For the text-containing cell, return its midpoint in (X, Y) coordinate format. 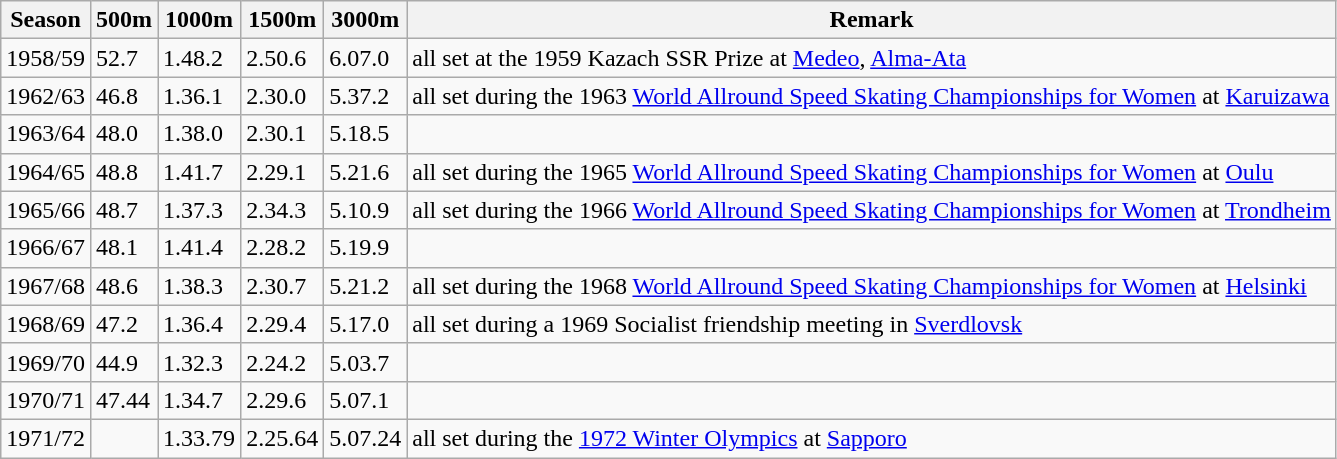
5.03.7 (366, 362)
1.41.4 (200, 248)
1.32.3 (200, 362)
47.2 (124, 324)
2.50.6 (282, 58)
1.33.79 (200, 438)
5.37.2 (366, 96)
46.8 (124, 96)
1971/72 (46, 438)
1.38.0 (200, 134)
1969/70 (46, 362)
48.6 (124, 286)
1966/67 (46, 248)
48.8 (124, 172)
all set during the 1963 World Allround Speed Skating Championships for Women at Karuizawa (872, 96)
5.17.0 (366, 324)
48.1 (124, 248)
Season (46, 20)
2.34.3 (282, 210)
all set during the 1966 World Allround Speed Skating Championships for Women at Trondheim (872, 210)
47.44 (124, 400)
1964/65 (46, 172)
5.10.9 (366, 210)
2.29.6 (282, 400)
1000m (200, 20)
1970/71 (46, 400)
all set during a 1969 Socialist friendship meeting in Sverdlovsk (872, 324)
1958/59 (46, 58)
52.7 (124, 58)
all set during the 1972 Winter Olympics at Sapporo (872, 438)
all set at the 1959 Kazach SSR Prize at Medeo, Alma-Ata (872, 58)
1.38.3 (200, 286)
1500m (282, 20)
500m (124, 20)
6.07.0 (366, 58)
2.30.7 (282, 286)
1.36.4 (200, 324)
44.9 (124, 362)
1.48.2 (200, 58)
48.7 (124, 210)
all set during the 1968 World Allround Speed Skating Championships for Women at Helsinki (872, 286)
1962/63 (46, 96)
1.37.3 (200, 210)
2.29.4 (282, 324)
all set during the 1965 World Allround Speed Skating Championships for Women at Oulu (872, 172)
1.34.7 (200, 400)
5.07.24 (366, 438)
48.0 (124, 134)
1.36.1 (200, 96)
1967/68 (46, 286)
1963/64 (46, 134)
5.19.9 (366, 248)
2.30.0 (282, 96)
5.21.2 (366, 286)
5.21.6 (366, 172)
1968/69 (46, 324)
3000m (366, 20)
2.30.1 (282, 134)
5.07.1 (366, 400)
5.18.5 (366, 134)
2.29.1 (282, 172)
Remark (872, 20)
2.24.2 (282, 362)
1.41.7 (200, 172)
1965/66 (46, 210)
2.25.64 (282, 438)
2.28.2 (282, 248)
